From the cell containing the given text, extract its center point as [x, y] coordinate. 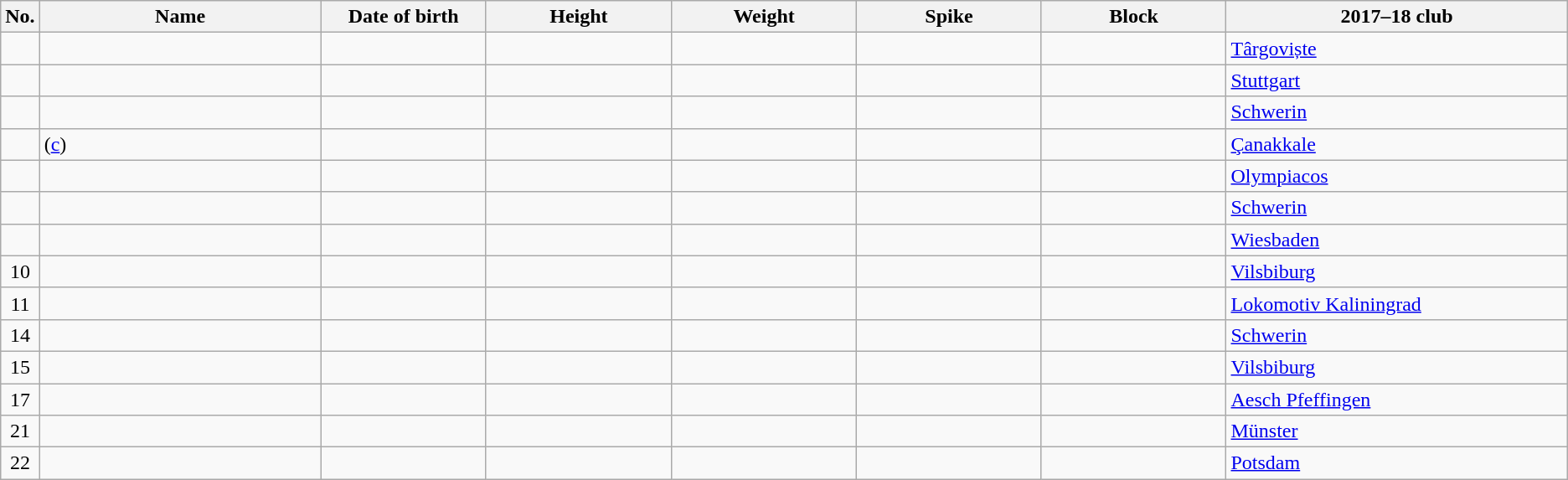
Aesch Pfeffingen [1397, 400]
Lokomotiv Kaliningrad [1397, 303]
Potsdam [1397, 463]
Olympiacos [1397, 176]
22 [20, 463]
Spike [950, 17]
(c) [180, 144]
11 [20, 303]
Height [578, 17]
Weight [764, 17]
15 [20, 367]
Stuttgart [1397, 80]
Târgoviște [1397, 49]
10 [20, 271]
2017–18 club [1397, 17]
14 [20, 335]
21 [20, 431]
Münster [1397, 431]
Date of birth [404, 17]
No. [20, 17]
17 [20, 400]
Name [180, 17]
Çanakkale [1397, 144]
Wiesbaden [1397, 240]
Block [1134, 17]
